Search for the cell housing the specified text and yield its (x, y) center coordinate. 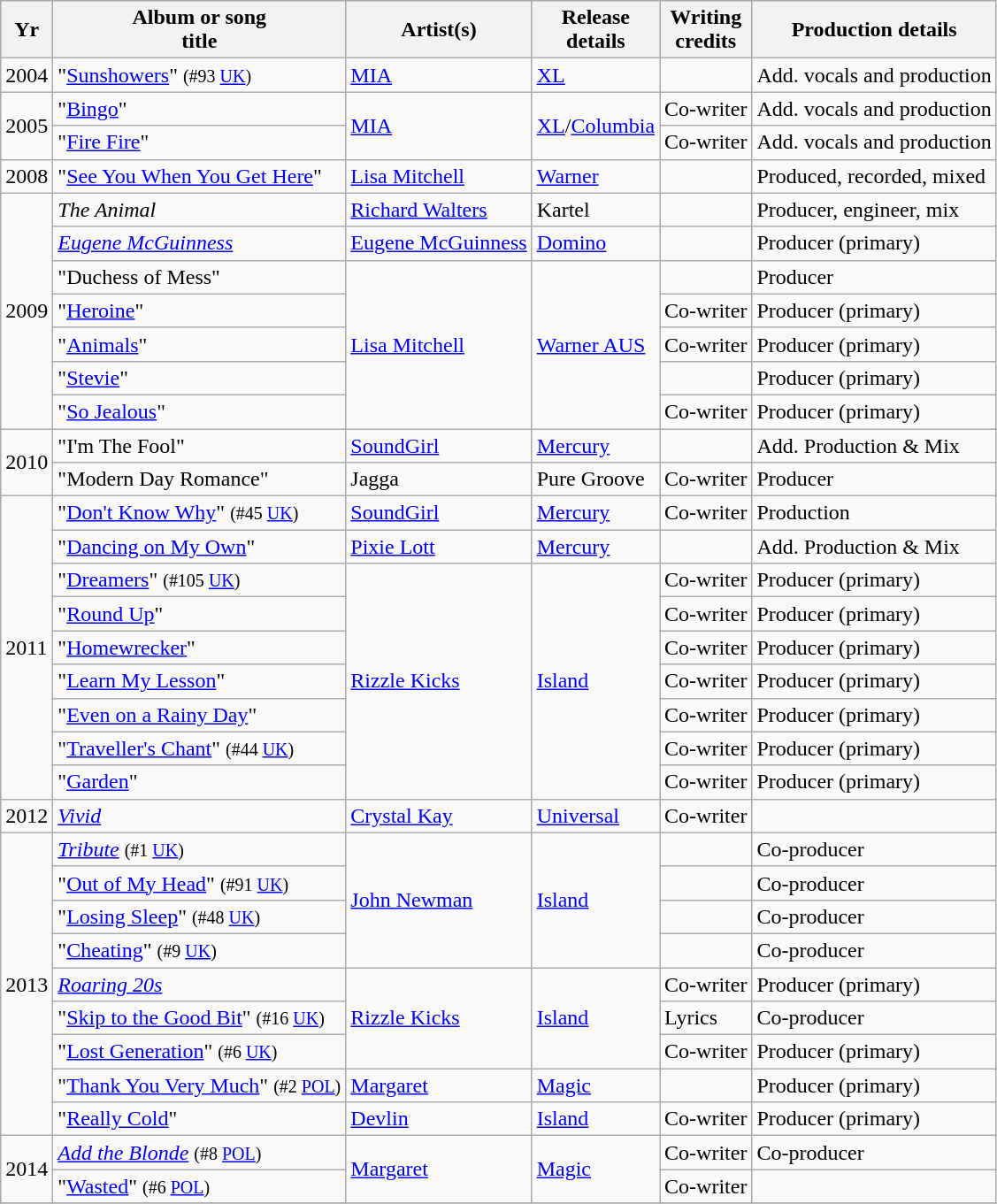
Warner AUS (595, 344)
XL/Columbia (595, 126)
Pure Groove (595, 479)
The Animal (200, 210)
"Even on a Rainy Day" (200, 715)
"Dreamers" (#105 UK) (200, 580)
2004 (27, 75)
Warner (595, 176)
Writingcredits (706, 30)
Production (874, 513)
"Really Cold" (200, 1119)
Richard Walters (439, 210)
"Dancing on My Own" (200, 547)
"Heroine" (200, 311)
"Animals" (200, 344)
Add the Blonde (#8 POL) (200, 1153)
Pixie Lott (439, 547)
XL (595, 75)
Album or songtitle (200, 30)
"See You When You Get Here" (200, 176)
Universal (595, 816)
2012 (27, 816)
Domino (595, 243)
2010 (27, 462)
"So Jealous" (200, 411)
"I'm The Fool" (200, 445)
"Skip to the Good Bit" (#16 UK) (200, 1018)
2008 (27, 176)
Yr (27, 30)
John Newman (439, 900)
"Don't Know Why" (#45 UK) (200, 513)
"Losing Sleep" (#48 UK) (200, 916)
"Fire Fire" (200, 142)
Vivid (200, 816)
"Traveller's Chant" (#44 UK) (200, 748)
2014 (27, 1169)
"Sunshowers" (#93 UK) (200, 75)
Devlin (439, 1119)
"Learn My Lesson" (200, 681)
"Cheating" (#9 UK) (200, 950)
Kartel (595, 210)
"Round Up" (200, 614)
Artist(s) (439, 30)
"Lost Generation" (#6 UK) (200, 1052)
2011 (27, 648)
Tribute (#1 UK) (200, 849)
"Stevie" (200, 378)
"Duchess of Mess" (200, 277)
"Modern Day Romance" (200, 479)
"Thank You Very Much" (#2 POL) (200, 1085)
"Bingo" (200, 109)
2013 (27, 984)
"Out of My Head" (#91 UK) (200, 883)
Roaring 20s (200, 985)
2009 (27, 311)
Lyrics (706, 1018)
"Wasted" (#6 POL) (200, 1186)
Crystal Kay (439, 816)
Production details (874, 30)
"Garden" (200, 782)
Jagga (439, 479)
Producer, engineer, mix (874, 210)
Releasedetails (595, 30)
"Homewrecker" (200, 648)
Produced, recorded, mixed (874, 176)
2005 (27, 126)
